For the text-containing cell, return its midpoint in (X, Y) coordinate format. 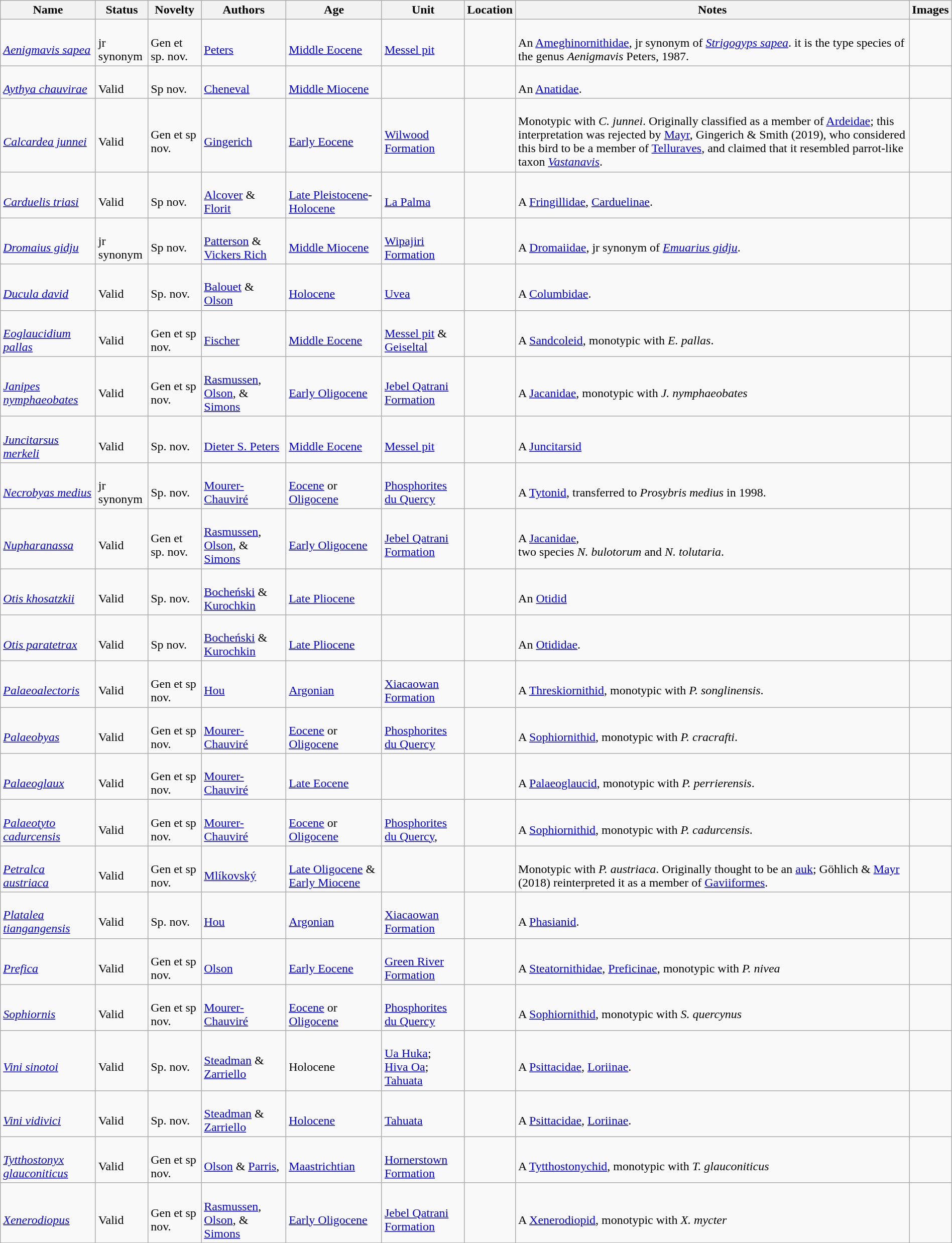
Otis khosatzkii (48, 591)
Janipes nymphaeobates (48, 387)
Gingerich (244, 135)
Prefica (48, 961)
A Palaeoglaucid, monotypic with P. perrierensis. (712, 777)
Vini vidivici (48, 1113)
Eoglaucidium pallas (48, 333)
A Sandcoleid, monotypic with E. pallas. (712, 333)
Location (490, 10)
Wilwood Formation (423, 135)
Name (48, 10)
Late Oligocene & Early Miocene (334, 869)
Palaeobyas (48, 730)
Sophiornis (48, 1008)
Palaeoalectoris (48, 684)
Mlíkovský (244, 869)
An Otididae. (712, 638)
Late Pleistocene-Holocene (334, 195)
A Juncitarsid (712, 439)
Unit (423, 10)
A Jacanidae, two species N. bulotorum and N. tolutaria. (712, 538)
A Sophiornithid, monotypic with S. quercynus (712, 1008)
Tytthostonyx glauconiticus (48, 1160)
Alcover & Florit (244, 195)
Notes (712, 10)
Juncitarsus merkeli (48, 439)
Calcardea junnei (48, 135)
Images (930, 10)
A Steatornithidae, Preficinae, monotypic with P. nivea (712, 961)
An Ameghinornithidae, jr synonym of Strigogyps sapea. it is the type species of the genus Aenigmavis Peters, 1987. (712, 43)
Patterson & Vickers Rich (244, 241)
A Threskiornithid, monotypic with P. songlinensis. (712, 684)
A Xenerodiopid, monotypic with X. mycter (712, 1213)
Nupharanassa (48, 538)
Necrobyas medius (48, 485)
Ducula david (48, 287)
La Palma (423, 195)
An Anatidae. (712, 82)
Wipajiri Formation (423, 241)
Status (122, 10)
Green River Formation (423, 961)
Late Eocene (334, 777)
Monotypic with P. austriaca. Originally thought to be an auk; Göhlich & Mayr (2018) reinterpreted it as a member of Gaviiformes. (712, 869)
Hornerstown Formation (423, 1160)
A Tytthostonychid, monotypic with T. glauconiticus (712, 1160)
A Columbidae. (712, 287)
Messel pit & Geiseltal (423, 333)
A Fringillidae, Carduelinae. (712, 195)
Olson (244, 961)
A Dromaiidae, jr synonym of Emuarius gidju. (712, 241)
Otis paratetrax (48, 638)
Vini sinotoi (48, 1060)
A Jacanidae, monotypic with J. nymphaeobates (712, 387)
Aenigmavis sapea (48, 43)
Dromaius gidju (48, 241)
Uvea (423, 287)
Xenerodiopus (48, 1213)
A Phasianid. (712, 915)
A Tytonid, transferred to Prosybris medius in 1998. (712, 485)
Petralca austriaca (48, 869)
Novelty (175, 10)
Platalea tiangangensis (48, 915)
Balouet & Olson (244, 287)
Phosphorites du Quercy, (423, 823)
Olson & Parris, (244, 1160)
Ua Huka; Hiva Oa; Tahuata (423, 1060)
Carduelis triasi (48, 195)
Authors (244, 10)
Age (334, 10)
Aythya chauvirae (48, 82)
Cheneval (244, 82)
Peters (244, 43)
An Otidid (712, 591)
Tahuata (423, 1113)
Fischer (244, 333)
Palaeoglaux (48, 777)
Maastrichtian (334, 1160)
Dieter S. Peters (244, 439)
A Sophiornithid, monotypic with P. cadurcensis. (712, 823)
Palaeotyto cadurcensis (48, 823)
A Sophiornithid, monotypic with P. cracrafti. (712, 730)
